Scan for the cell matching the given text and deliver its [x, y] coordinate at center. 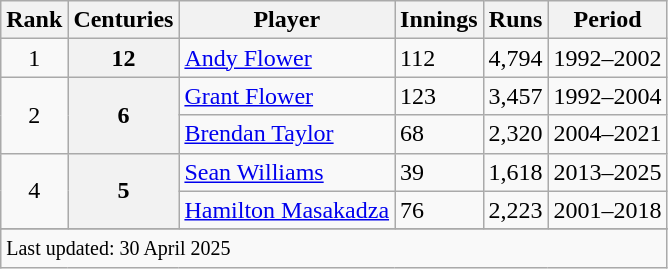
Centuries [124, 20]
2001–2018 [608, 210]
Hamilton Masakadza [287, 210]
68 [439, 134]
Brendan Taylor [287, 134]
2,223 [516, 210]
76 [439, 210]
2,320 [516, 134]
Sean Williams [287, 172]
6 [124, 115]
123 [439, 96]
Rank [34, 20]
1 [34, 58]
Period [608, 20]
Innings [439, 20]
2013–2025 [608, 172]
Grant Flower [287, 96]
Runs [516, 20]
3,457 [516, 96]
12 [124, 58]
Player [287, 20]
4,794 [516, 58]
1992–2004 [608, 96]
1992–2002 [608, 58]
112 [439, 58]
4 [34, 191]
5 [124, 191]
1,618 [516, 172]
Last updated: 30 April 2025 [334, 248]
39 [439, 172]
Andy Flower [287, 58]
2004–2021 [608, 134]
2 [34, 115]
